Pinpoint the cell where the given text exists, returning its (x, y) midpoint coordinate. 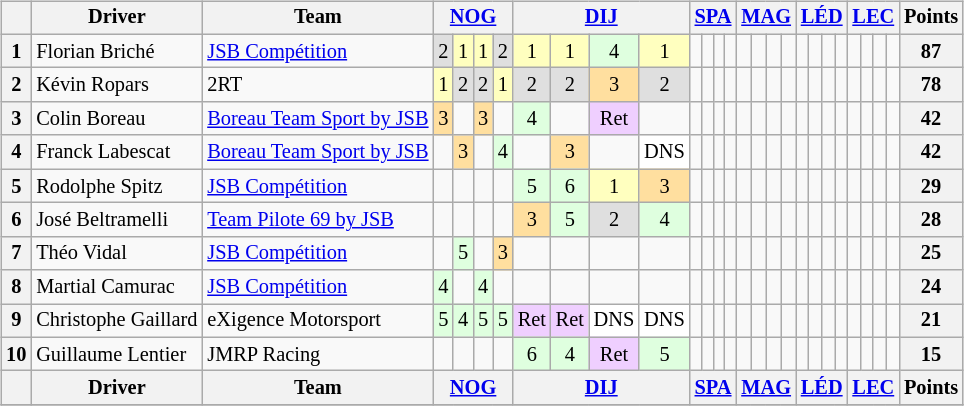
Guillaume Lentier (116, 354)
Théo Vidal (116, 253)
24 (931, 287)
JMRP Racing (318, 354)
28 (931, 220)
25 (931, 253)
Franck Labescat (116, 152)
Florian Briché (116, 51)
21 (931, 321)
29 (931, 186)
7 (16, 253)
10 (16, 354)
9 (16, 321)
Christophe Gaillard (116, 321)
Team Pilote 69 by JSB (318, 220)
Rodolphe Spitz (116, 186)
15 (931, 354)
Martial Camurac (116, 287)
Kévin Ropars (116, 85)
2RT (318, 85)
José Beltramelli (116, 220)
Colin Boreau (116, 119)
87 (931, 51)
78 (931, 85)
8 (16, 287)
eXigence Motorsport (318, 321)
